Return (X, Y) of the center of cell containing provided text 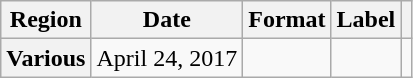
Various (46, 58)
April 24, 2017 (167, 58)
Label (366, 20)
Region (46, 20)
Format (287, 20)
Date (167, 20)
